Scan for the cell matching the given text and deliver its [x, y] coordinate at center. 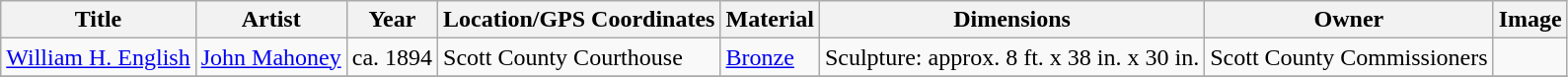
Location/GPS Coordinates [579, 20]
Owner [1349, 20]
William H. English [99, 57]
Scott County Courthouse [579, 57]
Sculpture: approx. 8 ft. x 38 in. x 30 in. [1011, 57]
Dimensions [1011, 20]
Bronze [770, 57]
ca. 1894 [392, 57]
Scott County Commissioners [1349, 57]
Material [770, 20]
Title [99, 20]
Image [1530, 20]
Artist [270, 20]
Year [392, 20]
John Mahoney [270, 57]
